Output the [x, y] coordinate of the center of the cell containing the given text.  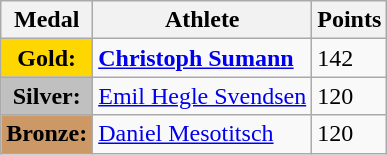
Christoph Sumann [202, 58]
Emil Hegle Svendsen [202, 96]
Bronze: [47, 134]
Daniel Mesotitsch [202, 134]
Athlete [202, 20]
142 [350, 58]
Gold: [47, 58]
Medal [47, 20]
Points [350, 20]
Silver: [47, 96]
